For the text-containing cell, return its midpoint in (x, y) coordinate format. 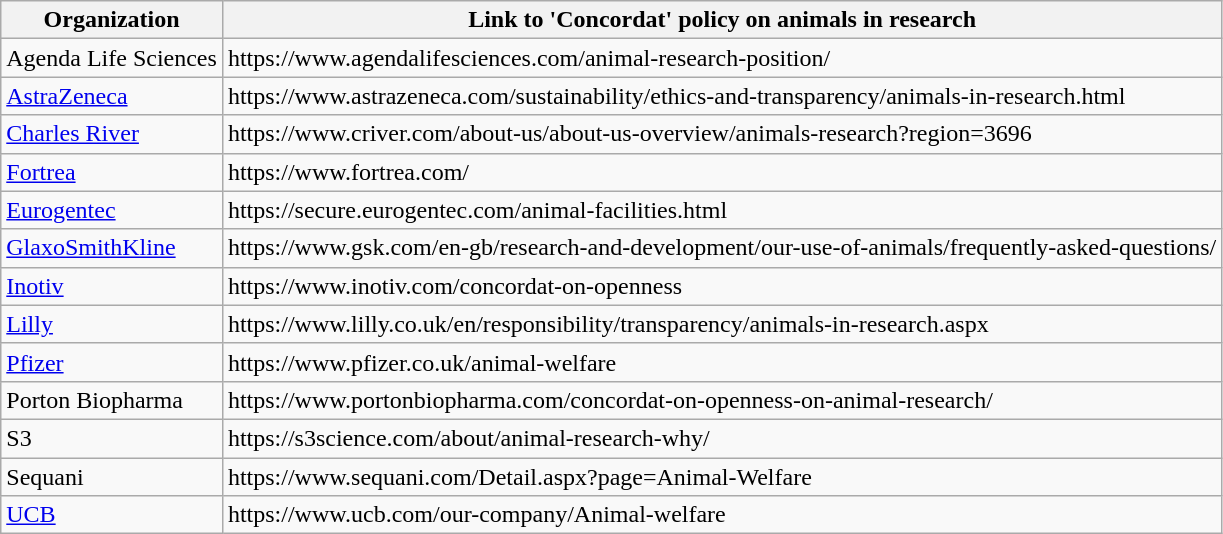
https://www.portonbiopharma.com/concordat-on-openness-on-animal-research/ (722, 400)
Eurogentec (112, 210)
https://www.ucb.com/our-company/Animal-welfare (722, 515)
https://www.criver.com/about-us/about-us-overview/animals-research?region=3696 (722, 134)
Lilly (112, 324)
S3 (112, 438)
https://www.gsk.com/en-gb/research-and-development/our-use-of-animals/frequently-asked-questions/ (722, 248)
Pfizer (112, 362)
Porton Biopharma (112, 400)
https://www.pfizer.co.uk/animal-welfare (722, 362)
AstraZeneca (112, 96)
Charles River (112, 134)
Sequani (112, 477)
UCB (112, 515)
Fortrea (112, 172)
GlaxoSmithKline (112, 248)
Organization (112, 20)
https://www.astrazeneca.com/sustainability/ethics-and-transparency/animals-in-research.html (722, 96)
Agenda Life Sciences (112, 58)
https://secure.eurogentec.com/animal-facilities.html (722, 210)
https://www.agendalifesciences.com/animal-research-position/ (722, 58)
https://www.sequani.com/Detail.aspx?page=Animal-Welfare (722, 477)
https://www.fortrea.com/ (722, 172)
https://www.inotiv.com/concordat-on-openness (722, 286)
https://www.lilly.co.uk/en/responsibility/transparency/animals-in-research.aspx (722, 324)
Link to 'Concordat' policy on animals in research (722, 20)
Inotiv (112, 286)
https://s3science.com/about/animal-research-why/ (722, 438)
